Identify which cell holds the provided text, then report its (x, y) central coordinate. 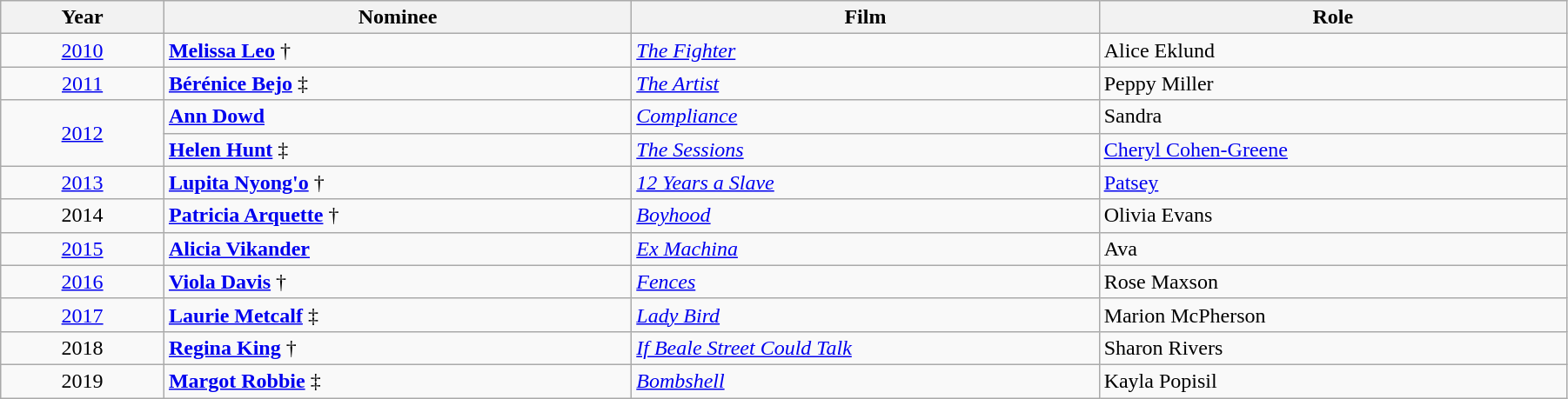
Alice Eklund (1333, 50)
Sharon Rivers (1333, 348)
Viola Davis † (397, 282)
Patricia Arquette † (397, 216)
Rose Maxson (1333, 282)
Compliance (865, 116)
Ex Machina (865, 249)
Role (1333, 17)
Year (83, 17)
Marion McPherson (1333, 315)
The Artist (865, 83)
Regina King † (397, 348)
If Beale Street Could Talk (865, 348)
Olivia Evans (1333, 216)
Sandra (1333, 116)
Ann Dowd (397, 116)
Margot Robbie ‡ (397, 381)
2017 (83, 315)
2013 (83, 183)
Lady Bird (865, 315)
2011 (83, 83)
12 Years a Slave (865, 183)
The Fighter (865, 50)
Cheryl Cohen-Greene (1333, 150)
Laurie Metcalf ‡ (397, 315)
Ava (1333, 249)
Melissa Leo † (397, 50)
2018 (83, 348)
Patsey (1333, 183)
Bérénice Bejo ‡ (397, 83)
Boyhood (865, 216)
Kayla Popisil (1333, 381)
Alicia Vikander (397, 249)
Nominee (397, 17)
Peppy Miller (1333, 83)
2015 (83, 249)
Helen Hunt ‡ (397, 150)
2019 (83, 381)
2014 (83, 216)
Bombshell (865, 381)
Film (865, 17)
Fences (865, 282)
2016 (83, 282)
2010 (83, 50)
Lupita Nyong'o † (397, 183)
The Sessions (865, 150)
2012 (83, 133)
